Pinpoint the cell where the given text exists, returning its [X, Y] midpoint coordinate. 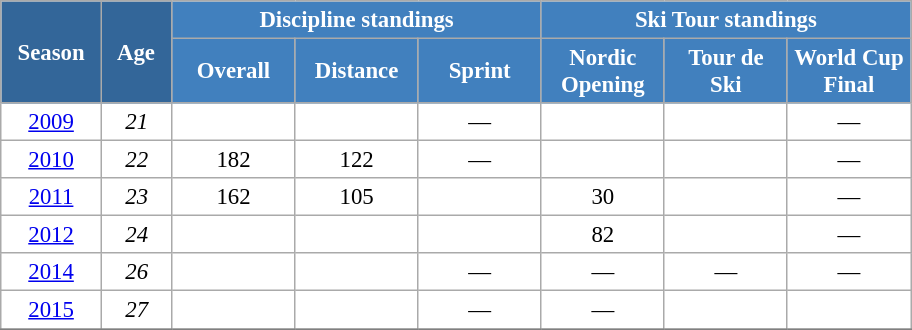
Tour deSki [726, 72]
World CupFinal [848, 72]
23 [136, 197]
2015 [52, 310]
Overall [234, 72]
2011 [52, 197]
24 [136, 235]
2014 [52, 273]
2009 [52, 122]
2012 [52, 235]
Ski Tour standings [726, 20]
21 [136, 122]
82 [602, 235]
22 [136, 160]
Age [136, 52]
182 [234, 160]
NordicOpening [602, 72]
Discipline standings [356, 20]
Season [52, 52]
2010 [52, 160]
105 [356, 197]
Distance [356, 72]
30 [602, 197]
Sprint [480, 72]
122 [356, 160]
162 [234, 197]
27 [136, 310]
26 [136, 273]
